Capture the cell that displays the provided text and extract its (X, Y) central coordinate. 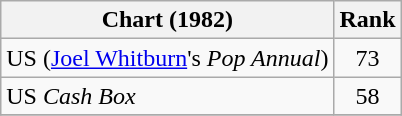
Chart (1982) (168, 20)
US Cash Box (168, 96)
73 (368, 58)
Rank (368, 20)
US (Joel Whitburn's Pop Annual) (168, 58)
58 (368, 96)
